For the text-containing cell, return its midpoint in [X, Y] coordinate format. 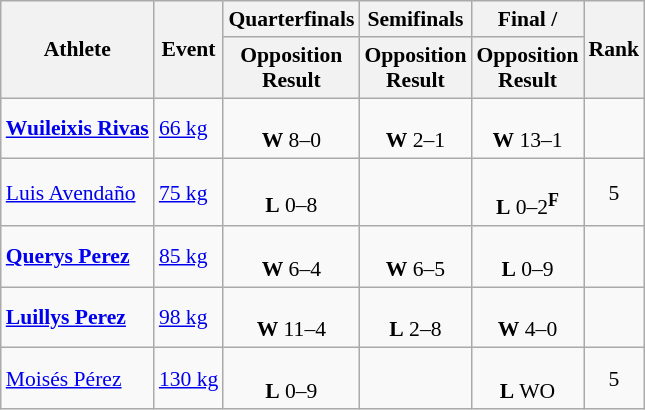
Moisés Pérez [78, 378]
W 11–4 [291, 318]
Final / [527, 19]
130 kg [188, 378]
Athlete [78, 50]
66 kg [188, 128]
L WO [527, 378]
W 8–0 [291, 128]
Querys Perez [78, 256]
75 kg [188, 192]
Quarterfinals [291, 19]
W 2–1 [415, 128]
Rank [614, 50]
Luillys Perez [78, 318]
L 2–8 [415, 318]
W 6–5 [415, 256]
L 0–2F [527, 192]
Wuileixis Rivas [78, 128]
85 kg [188, 256]
W 13–1 [527, 128]
W 6–4 [291, 256]
98 kg [188, 318]
Semifinals [415, 19]
L 0–8 [291, 192]
W 4–0 [527, 318]
Event [188, 50]
Luis Avendaño [78, 192]
